Identify which cell holds the provided text, then report its (X, Y) central coordinate. 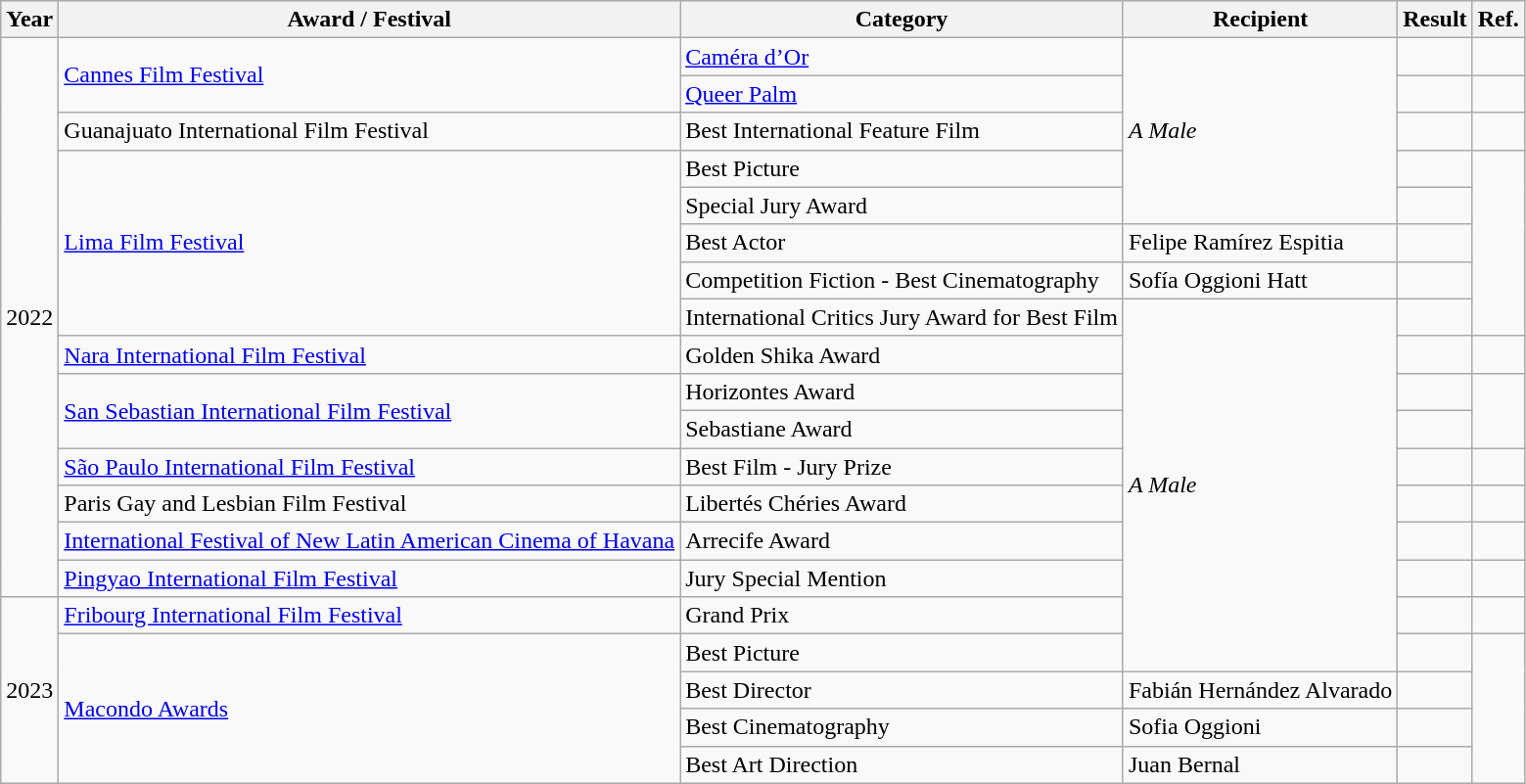
San Sebastian International Film Festival (370, 410)
Guanajuato International Film Festival (370, 131)
São Paulo International Film Festival (370, 467)
Result (1435, 20)
2023 (29, 690)
Jury Special Mention (902, 578)
Juan Bernal (1260, 764)
International Festival of New Latin American Cinema of Havana (370, 541)
Pingyao International Film Festival (370, 578)
Category (902, 20)
Lima Film Festival (370, 243)
Paris Gay and Lesbian Film Festival (370, 504)
Sebastiane Award (902, 429)
Best Art Direction (902, 764)
Best Actor (902, 243)
Best Cinematography (902, 727)
Fribourg International Film Festival (370, 616)
Year (29, 20)
International Critics Jury Award for Best Film (902, 317)
2022 (29, 317)
Grand Prix (902, 616)
Macondo Awards (370, 709)
Best Film - Jury Prize (902, 467)
Cannes Film Festival (370, 75)
Arrecife Award (902, 541)
Nara International Film Festival (370, 354)
Recipient (1260, 20)
Best Director (902, 690)
Fabián Hernández Alvarado (1260, 690)
Queer Palm (902, 94)
Felipe Ramírez Espitia (1260, 243)
Competition Fiction - Best Cinematography (902, 280)
Horizontes Award (902, 392)
Best International Feature Film (902, 131)
Caméra d’Or (902, 57)
Award / Festival (370, 20)
Ref. (1498, 20)
Libertés Chéries Award (902, 504)
Sofía Oggioni Hatt (1260, 280)
Sofia Oggioni (1260, 727)
Special Jury Award (902, 206)
Golden Shika Award (902, 354)
